Detect which cell encompasses the target text, then output its (x, y) center coordinate. 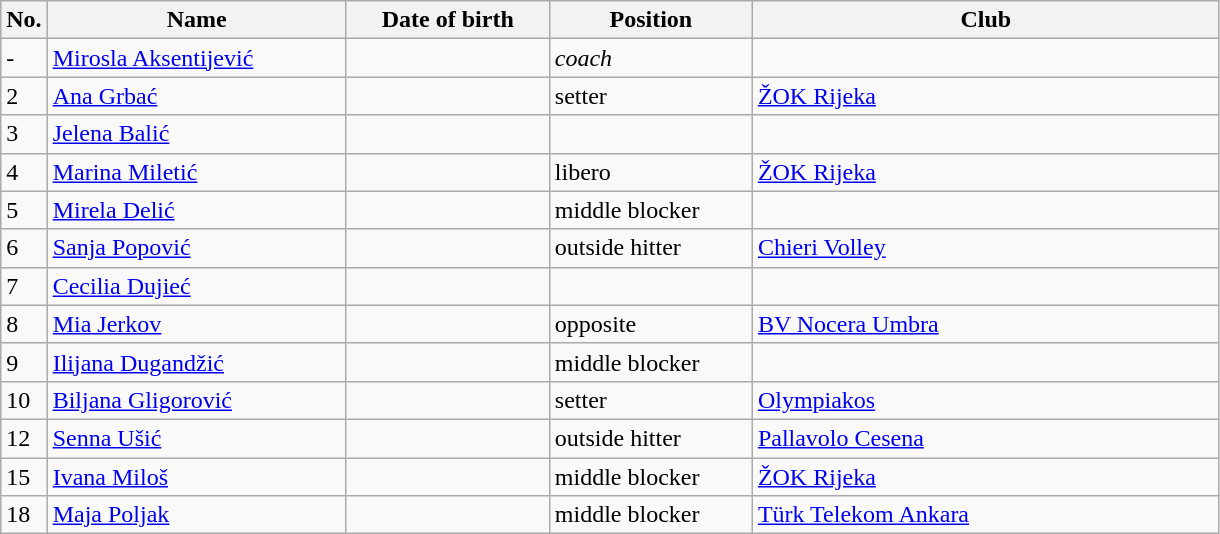
Pallavolo Cesena (986, 438)
Biljana Gligorović (196, 400)
Position (650, 20)
Cecilia Dujieć (196, 286)
coach (650, 58)
Chieri Volley (986, 248)
6 (24, 248)
4 (24, 172)
Name (196, 20)
3 (24, 134)
8 (24, 324)
Mirosla Aksentijević (196, 58)
Marina Miletić (196, 172)
Mirela Delić (196, 210)
Club (986, 20)
2 (24, 96)
18 (24, 515)
Jelena Balić (196, 134)
BV Nocera Umbra (986, 324)
5 (24, 210)
Ivana Miloš (196, 477)
Olympiakos (986, 400)
libero (650, 172)
7 (24, 286)
Date of birth (448, 20)
No. (24, 20)
Türk Telekom Ankara (986, 515)
Ilijana Dugandžić (196, 362)
10 (24, 400)
15 (24, 477)
- (24, 58)
Senna Ušić (196, 438)
Ana Grbać (196, 96)
Sanja Popović (196, 248)
Mia Jerkov (196, 324)
Maja Poljak (196, 515)
12 (24, 438)
9 (24, 362)
opposite (650, 324)
